Pinpoint the cell where the given text exists, returning its (x, y) midpoint coordinate. 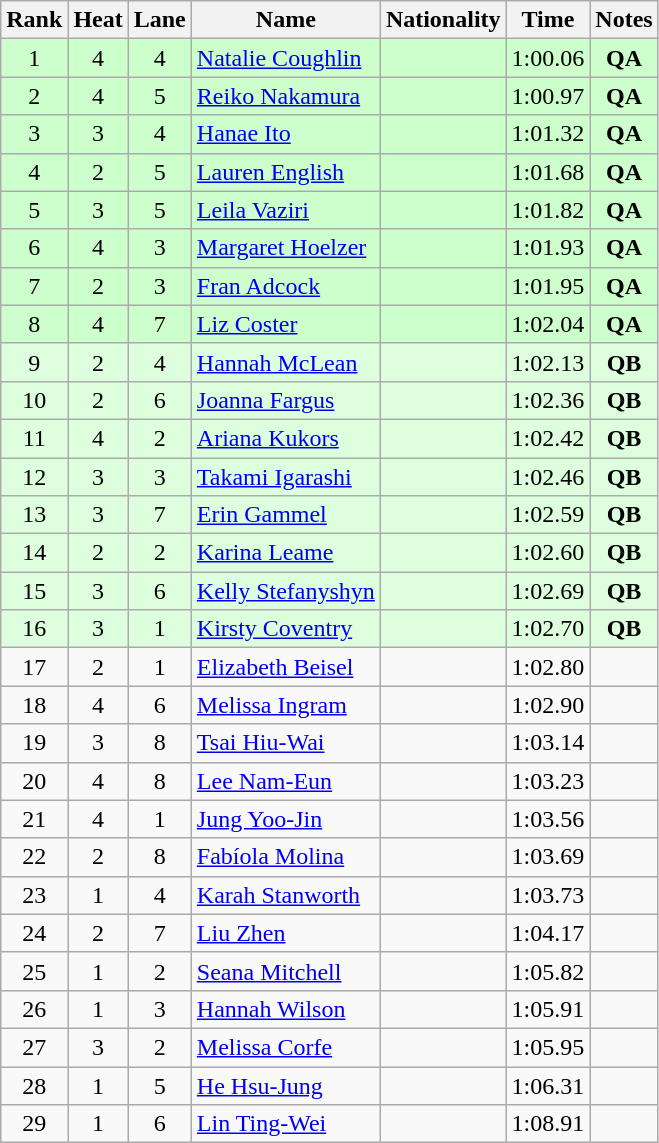
Joanna Fargus (286, 400)
Erin Gammel (286, 515)
Melissa Ingram (286, 705)
1:03.14 (548, 743)
Heat (98, 20)
28 (34, 1085)
Lane (160, 20)
Hannah Wilson (286, 1009)
17 (34, 667)
Fabíola Molina (286, 857)
Reiko Nakamura (286, 96)
24 (34, 933)
Natalie Coughlin (286, 58)
Hannah McLean (286, 362)
1:03.56 (548, 819)
Tsai Hiu-Wai (286, 743)
Liz Coster (286, 324)
1:02.13 (548, 362)
20 (34, 781)
1:02.46 (548, 477)
Melissa Corfe (286, 1047)
Name (286, 20)
1:00.06 (548, 58)
Rank (34, 20)
1:05.91 (548, 1009)
15 (34, 591)
25 (34, 971)
1:02.42 (548, 438)
Karah Stanworth (286, 895)
Lauren English (286, 172)
1:02.90 (548, 705)
1:01.68 (548, 172)
1:02.80 (548, 667)
26 (34, 1009)
22 (34, 857)
29 (34, 1124)
9 (34, 362)
1:01.32 (548, 134)
Leila Vaziri (286, 210)
16 (34, 629)
11 (34, 438)
1:02.04 (548, 324)
13 (34, 515)
1:02.60 (548, 553)
1:06.31 (548, 1085)
1:02.59 (548, 515)
1:01.93 (548, 248)
Lin Ting-Wei (286, 1124)
He Hsu-Jung (286, 1085)
14 (34, 553)
21 (34, 819)
1:02.69 (548, 591)
Time (548, 20)
Elizabeth Beisel (286, 667)
1:02.70 (548, 629)
Takami Igarashi (286, 477)
1:01.82 (548, 210)
1:08.91 (548, 1124)
Nationality (443, 20)
Kelly Stefanyshyn (286, 591)
Hanae Ito (286, 134)
10 (34, 400)
1:02.36 (548, 400)
Fran Adcock (286, 286)
Lee Nam-Eun (286, 781)
12 (34, 477)
1:04.17 (548, 933)
Notes (624, 20)
Seana Mitchell (286, 971)
19 (34, 743)
1:03.73 (548, 895)
27 (34, 1047)
1:00.97 (548, 96)
18 (34, 705)
1:03.69 (548, 857)
Liu Zhen (286, 933)
Jung Yoo-Jin (286, 819)
1:05.95 (548, 1047)
Kirsty Coventry (286, 629)
1:05.82 (548, 971)
23 (34, 895)
1:03.23 (548, 781)
Ariana Kukors (286, 438)
1:01.95 (548, 286)
Karina Leame (286, 553)
Margaret Hoelzer (286, 248)
